Search for the cell housing the specified text and yield its [x, y] center coordinate. 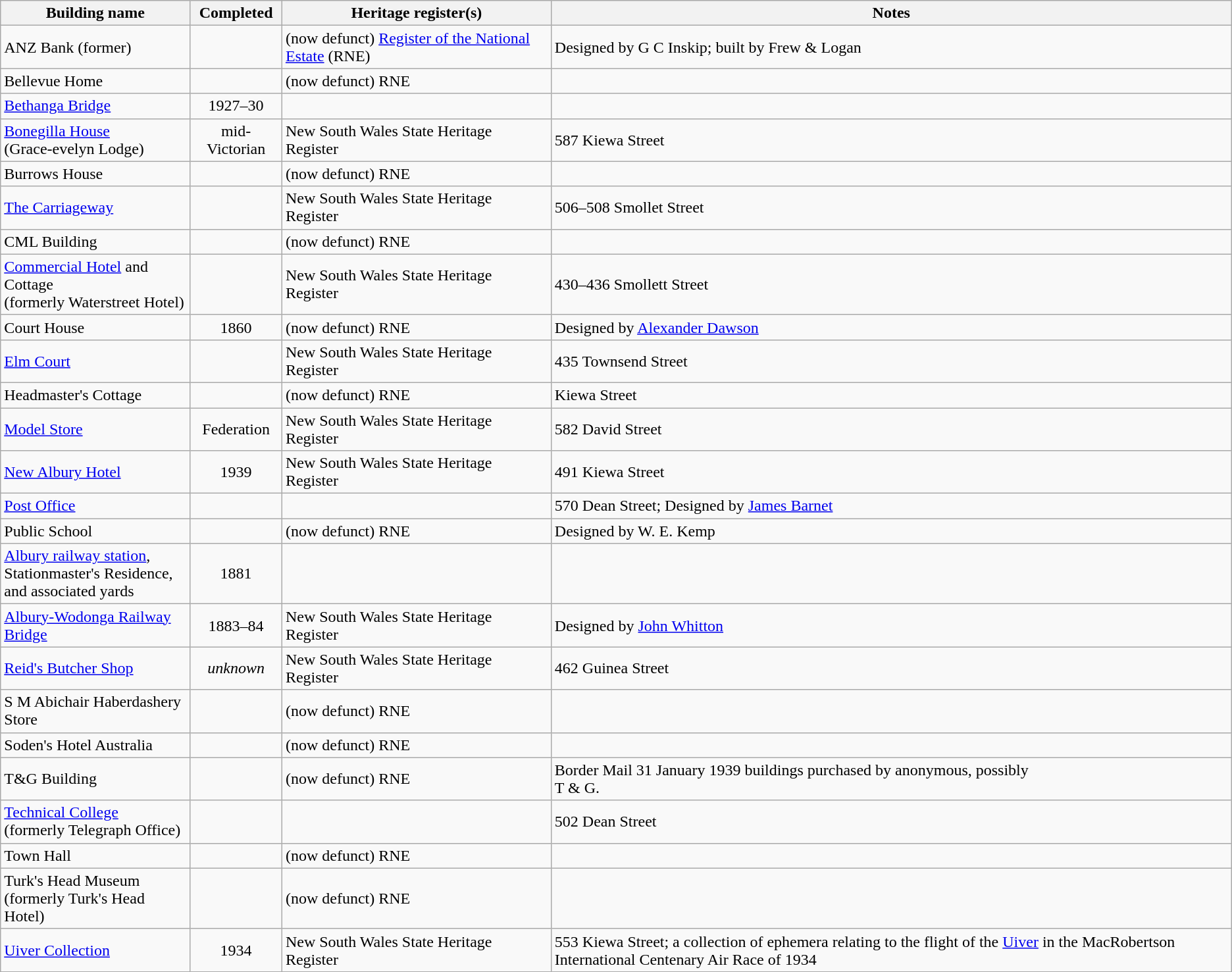
1883–84 [236, 625]
Post Office [95, 506]
553 Kiewa Street; a collection of ephemera relating to the flight of the Uiver in the MacRobertson International Centenary Air Race of 1934 [891, 950]
Kiewa Street [891, 395]
S M Abichair Haberdashery Store [95, 711]
The Carriageway [95, 208]
1939 [236, 473]
435 Townsend Street [891, 361]
New Albury Hotel [95, 473]
Border Mail 31 January 1939 buildings purchased by anonymous, possiblyT & G. [891, 779]
Technical College(formerly Telegraph Office) [95, 821]
Bethanga Bridge [95, 106]
Notes [891, 13]
Designed by W. E. Kemp [891, 531]
Heritage register(s) [416, 13]
Albury-Wodonga Railway Bridge [95, 625]
(now defunct) Register of the National Estate (RNE) [416, 47]
Bonegilla House(Grace-evelyn Lodge) [95, 140]
1860 [236, 327]
Uiver Collection [95, 950]
Designed by John Whitton [891, 625]
Commercial Hotel and Cottage(formerly Waterstreet Hotel) [95, 284]
Headmaster's Cottage [95, 395]
582 David Street [891, 429]
mid-Victorian [236, 140]
Completed [236, 13]
Court House [95, 327]
Designed by Alexander Dawson [891, 327]
Reid's Butcher Shop [95, 669]
Public School [95, 531]
1881 [236, 574]
491 Kiewa Street [891, 473]
ANZ Bank (former) [95, 47]
462 Guinea Street [891, 669]
Elm Court [95, 361]
430–436 Smollett Street [891, 284]
1934 [236, 950]
Designed by G C Inskip; built by Frew & Logan [891, 47]
Model Store [95, 429]
Bellevue Home [95, 81]
Building name [95, 13]
587 Kiewa Street [891, 140]
T&G Building [95, 779]
502 Dean Street [891, 821]
Town Hall [95, 856]
Soden's Hotel Australia [95, 745]
570 Dean Street; Designed by James Barnet [891, 506]
Turk's Head Museum(formerly Turk's Head Hotel) [95, 898]
506–508 Smollet Street [891, 208]
CML Building [95, 242]
unknown [236, 669]
1927–30 [236, 106]
Albury railway station,Stationmaster's Residence,and associated yards [95, 574]
Burrows House [95, 174]
Federation [236, 429]
